From the cell containing the given text, extract its center point as [x, y] coordinate. 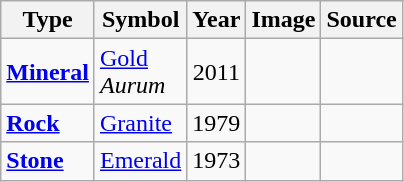
1973 [216, 161]
Type [48, 20]
Rock [48, 123]
Mineral [48, 72]
Emerald [140, 161]
GoldAurum [140, 72]
Image [284, 20]
Stone [48, 161]
Granite [140, 123]
Source [362, 20]
Symbol [140, 20]
1979 [216, 123]
Year [216, 20]
2011 [216, 72]
